Locate the cell with the specified text and output its [x, y] center coordinate. 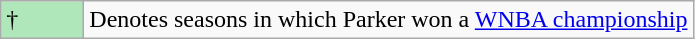
† [42, 20]
Denotes seasons in which Parker won a WNBA championship [388, 20]
